Provide the (x, y) coordinate of the cell's center where the given text is located.  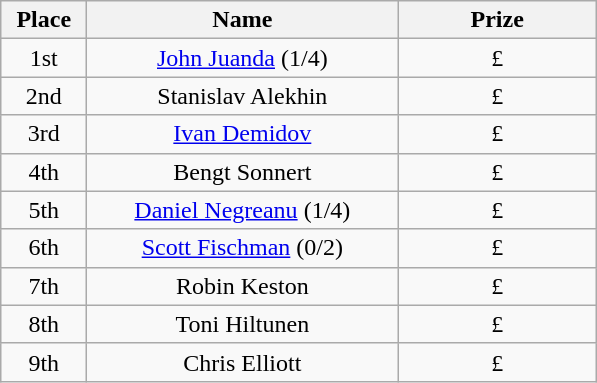
Robin Keston (242, 286)
Bengt Sonnert (242, 172)
Prize (498, 20)
5th (44, 210)
8th (44, 324)
Ivan Demidov (242, 134)
Name (242, 20)
1st (44, 58)
Chris Elliott (242, 362)
9th (44, 362)
John Juanda (1/4) (242, 58)
Daniel Negreanu (1/4) (242, 210)
7th (44, 286)
Place (44, 20)
4th (44, 172)
Toni Hiltunen (242, 324)
Stanislav Alekhin (242, 96)
3rd (44, 134)
6th (44, 248)
Scott Fischman (0/2) (242, 248)
2nd (44, 96)
